Find where the given text appears and provide that cell's center as (x, y) coordinate. 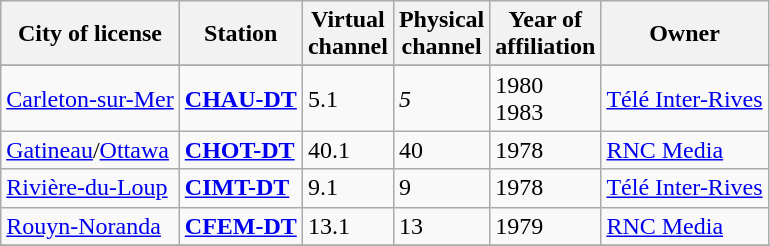
Rouyn-Noranda (90, 226)
Virtualchannel (348, 34)
9.1 (348, 188)
13 (441, 226)
9 (441, 188)
40 (441, 150)
5.1 (348, 98)
1979 (546, 226)
Carleton-sur-Mer (90, 98)
5 (441, 98)
City of license (90, 34)
Year ofaffiliation (546, 34)
CHOT-DT (240, 150)
Rivière-du-Loup (90, 188)
Physicalchannel (441, 34)
1980 1983 (546, 98)
CFEM-DT (240, 226)
Station (240, 34)
40.1 (348, 150)
CHAU-DT (240, 98)
13.1 (348, 226)
CIMT-DT (240, 188)
Owner (684, 34)
Gatineau/Ottawa (90, 150)
